Return the [X, Y] coordinate for the center point of the cell that contains the specified text.  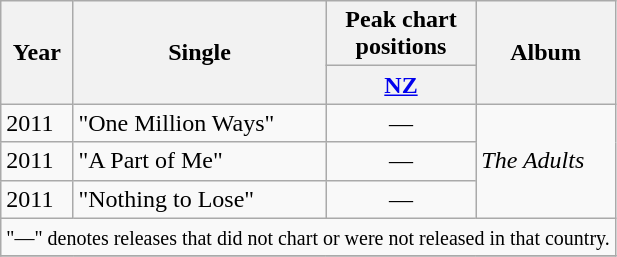
Peak chartpositions [401, 34]
"—" denotes releases that did not chart or were not released in that country. [308, 237]
Single [200, 52]
"Nothing to Lose" [200, 199]
Album [546, 52]
"A Part of Me" [200, 161]
The Adults [546, 161]
NZ [401, 85]
"One Million Ways" [200, 123]
Year [37, 52]
